Capture the cell that displays the provided text and extract its [X, Y] central coordinate. 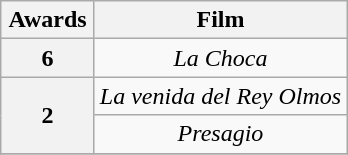
La venida del Rey Olmos [220, 96]
Awards [48, 20]
La Choca [220, 58]
6 [48, 58]
Film [220, 20]
Presagio [220, 134]
2 [48, 115]
